From the cell containing the given text, extract its center point as [X, Y] coordinate. 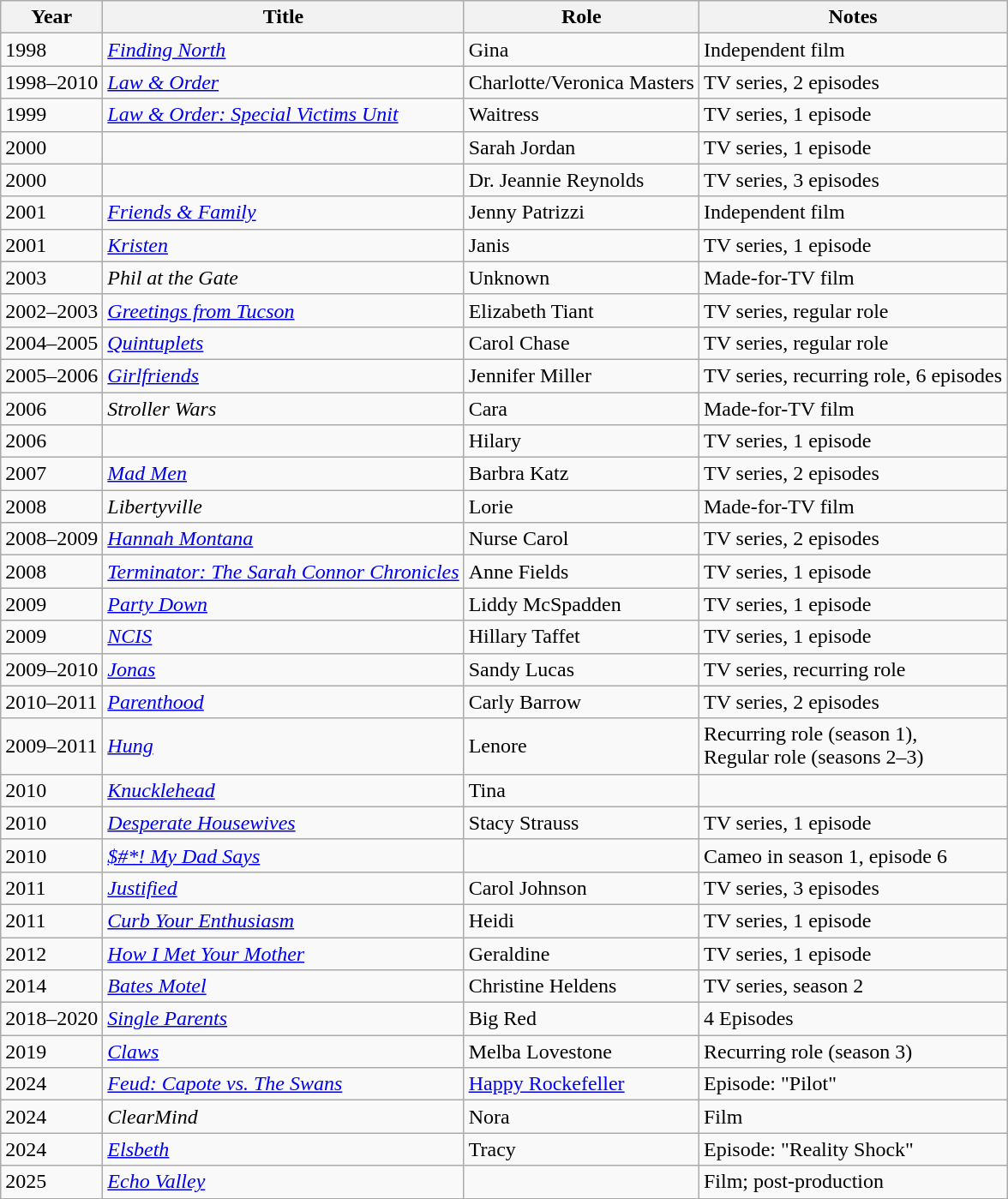
Jonas [283, 669]
Charlotte/Veronica Masters [581, 82]
Role [581, 17]
Hilary [581, 441]
2025 [51, 1182]
Party Down [283, 604]
Happy Rockefeller [581, 1084]
Desperate Housewives [283, 823]
Single Parents [283, 1019]
Melba Lovestone [581, 1052]
Mad Men [283, 474]
Girlfriends [283, 375]
Gina [581, 50]
2012 [51, 954]
2008–2009 [51, 539]
Recurring role (season 1),Regular role (seasons 2–3) [852, 746]
Kristen [283, 245]
Jenny Patrizzi [581, 213]
2003 [51, 278]
Dr. Jeannie Reynolds [581, 180]
Year [51, 17]
Episode: "Pilot" [852, 1084]
Liddy McSpadden [581, 604]
Waitress [581, 115]
Unknown [581, 278]
2014 [51, 986]
Lorie [581, 507]
Film [852, 1117]
Parenthood [283, 702]
TV series, recurring role [852, 669]
Anne Fields [581, 572]
Stroller Wars [283, 409]
Tina [581, 790]
Greetings from Tucson [283, 310]
Justified [283, 888]
Episode: "Reality Shock" [852, 1149]
2009–2011 [51, 746]
Cara [581, 409]
Friends & Family [283, 213]
ClearMind [283, 1117]
Recurring role (season 3) [852, 1052]
Carly Barrow [581, 702]
Bates Motel [283, 986]
Film; post-production [852, 1182]
Nora [581, 1117]
1998–2010 [51, 82]
Lenore [581, 746]
Law & Order: Special Victims Unit [283, 115]
Big Red [581, 1019]
Elsbeth [283, 1149]
2005–2006 [51, 375]
$#*! My Dad Says [283, 855]
Hung [283, 746]
Heidi [581, 920]
Finding North [283, 50]
Sandy Lucas [581, 669]
Nurse Carol [581, 539]
NCIS [283, 637]
2010–2011 [51, 702]
Libertyville [283, 507]
Cameo in season 1, episode 6 [852, 855]
Hannah Montana [283, 539]
Tracy [581, 1149]
Terminator: The Sarah Connor Chronicles [283, 572]
Echo Valley [283, 1182]
2018–2020 [51, 1019]
Jennifer Miller [581, 375]
Hillary Taffet [581, 637]
Phil at the Gate [283, 278]
2019 [51, 1052]
Notes [852, 17]
TV series, season 2 [852, 986]
How I Met Your Mother [283, 954]
TV series, recurring role, 6 episodes [852, 375]
Christine Heldens [581, 986]
Elizabeth Tiant [581, 310]
4 Episodes [852, 1019]
Curb Your Enthusiasm [283, 920]
2007 [51, 474]
Law & Order [283, 82]
Quintuplets [283, 343]
Title [283, 17]
1999 [51, 115]
Barbra Katz [581, 474]
Janis [581, 245]
Feud: Capote vs. The Swans [283, 1084]
2009–2010 [51, 669]
1998 [51, 50]
Carol Johnson [581, 888]
Carol Chase [581, 343]
Geraldine [581, 954]
Stacy Strauss [581, 823]
Claws [283, 1052]
Knucklehead [283, 790]
2004–2005 [51, 343]
Sarah Jordan [581, 147]
2002–2003 [51, 310]
